Provide the (X, Y) coordinate of the cell's center where the given text is located.  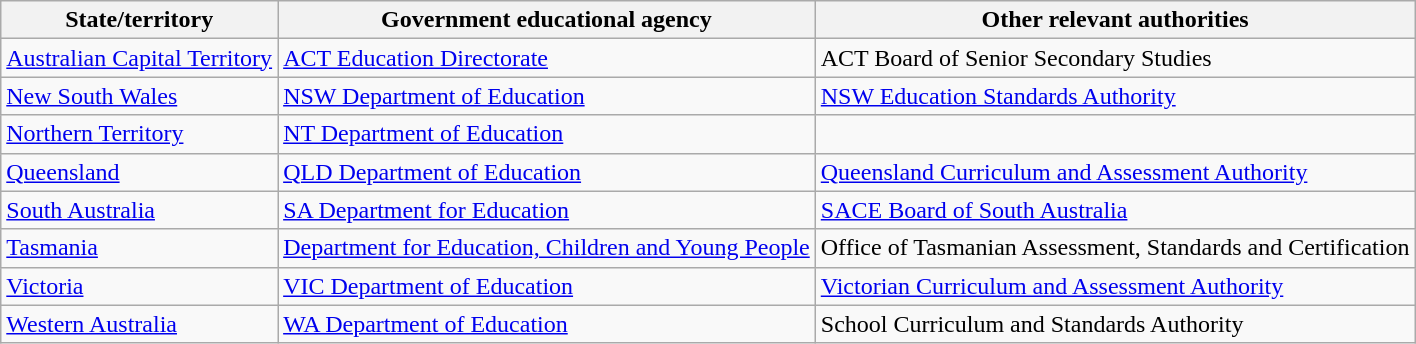
SACE Board of South Australia (1115, 210)
Government educational agency (547, 20)
Tasmania (140, 248)
South Australia (140, 210)
ACT Education Directorate (547, 58)
Queensland Curriculum and Assessment Authority (1115, 172)
Victorian Curriculum and Assessment Authority (1115, 286)
VIC Department of Education (547, 286)
State/territory (140, 20)
School Curriculum and Standards Authority (1115, 324)
Victoria (140, 286)
Department for Education, Children and Young People (547, 248)
ACT Board of Senior Secondary Studies (1115, 58)
Office of Tasmanian Assessment, Standards and Certification (1115, 248)
Australian Capital Territory (140, 58)
SA Department for Education (547, 210)
Western Australia (140, 324)
WA Department of Education (547, 324)
Northern Territory (140, 134)
NSW Department of Education (547, 96)
New South Wales (140, 96)
NT Department of Education (547, 134)
Other relevant authorities (1115, 20)
Queensland (140, 172)
NSW Education Standards Authority (1115, 96)
QLD Department of Education (547, 172)
